Scan for the cell matching the given text and deliver its [x, y] coordinate at center. 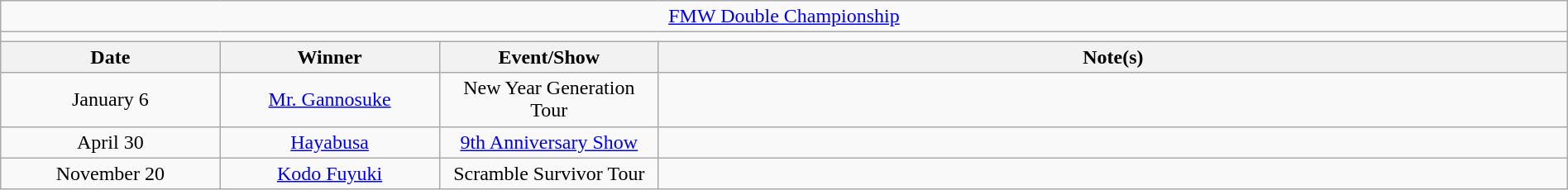
January 6 [111, 99]
Winner [329, 57]
New Year Generation Tour [549, 99]
Hayabusa [329, 142]
Mr. Gannosuke [329, 99]
Scramble Survivor Tour [549, 173]
FMW Double Championship [784, 17]
April 30 [111, 142]
Event/Show [549, 57]
Note(s) [1113, 57]
Date [111, 57]
9th Anniversary Show [549, 142]
Kodo Fuyuki [329, 173]
November 20 [111, 173]
